Find where the given text appears and provide that cell's center as (x, y) coordinate. 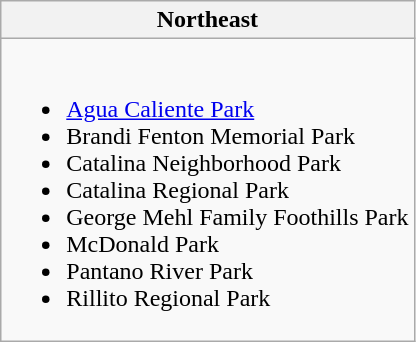
Northeast (208, 20)
